Capture the cell that displays the provided text and extract its (x, y) central coordinate. 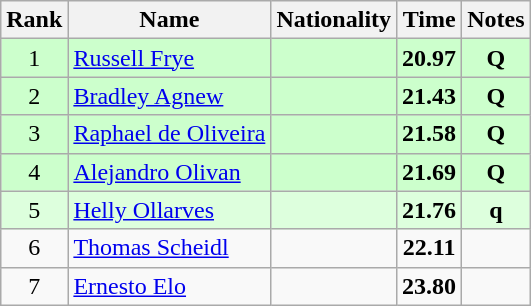
Bradley Agnew (170, 96)
1 (34, 58)
Name (170, 20)
Nationality (334, 20)
Helly Ollarves (170, 210)
Rank (34, 20)
Time (430, 20)
3 (34, 134)
q (496, 210)
22.11 (430, 248)
21.76 (430, 210)
Ernesto Elo (170, 286)
23.80 (430, 286)
6 (34, 248)
21.58 (430, 134)
Raphael de Oliveira (170, 134)
Notes (496, 20)
5 (34, 210)
Russell Frye (170, 58)
20.97 (430, 58)
21.43 (430, 96)
21.69 (430, 172)
Alejandro Olivan (170, 172)
2 (34, 96)
7 (34, 286)
Thomas Scheidl (170, 248)
4 (34, 172)
